For the text-containing cell, return its midpoint in [x, y] coordinate format. 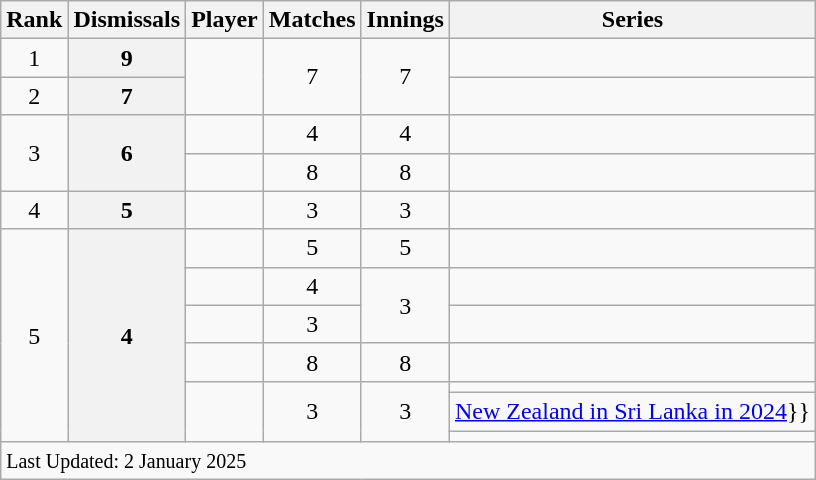
2 [34, 96]
Rank [34, 20]
Dismissals [127, 20]
9 [127, 58]
Last Updated: 2 January 2025 [408, 461]
1 [34, 58]
6 [127, 153]
Innings [405, 20]
Series [632, 20]
New Zealand in Sri Lanka in 2024}} [632, 411]
Player [225, 20]
Matches [312, 20]
